Scan for the cell matching the given text and deliver its (X, Y) coordinate at center. 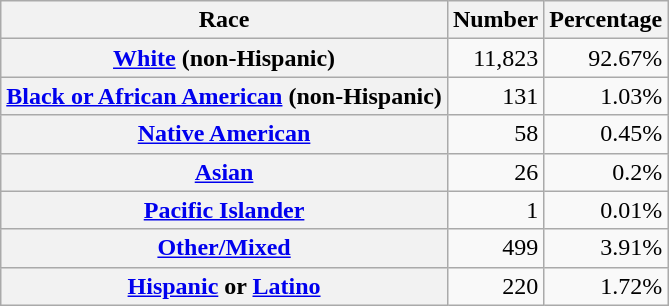
Number (495, 20)
58 (495, 134)
White (non-Hispanic) (224, 58)
Percentage (606, 20)
Race (224, 20)
3.91% (606, 248)
0.01% (606, 210)
1.03% (606, 96)
1.72% (606, 286)
26 (495, 172)
Pacific Islander (224, 210)
0.2% (606, 172)
Asian (224, 172)
1 (495, 210)
Other/Mixed (224, 248)
0.45% (606, 134)
499 (495, 248)
11,823 (495, 58)
Hispanic or Latino (224, 286)
220 (495, 286)
131 (495, 96)
Native American (224, 134)
92.67% (606, 58)
Black or African American (non-Hispanic) (224, 96)
